Scan for the cell matching the given text and deliver its [x, y] coordinate at center. 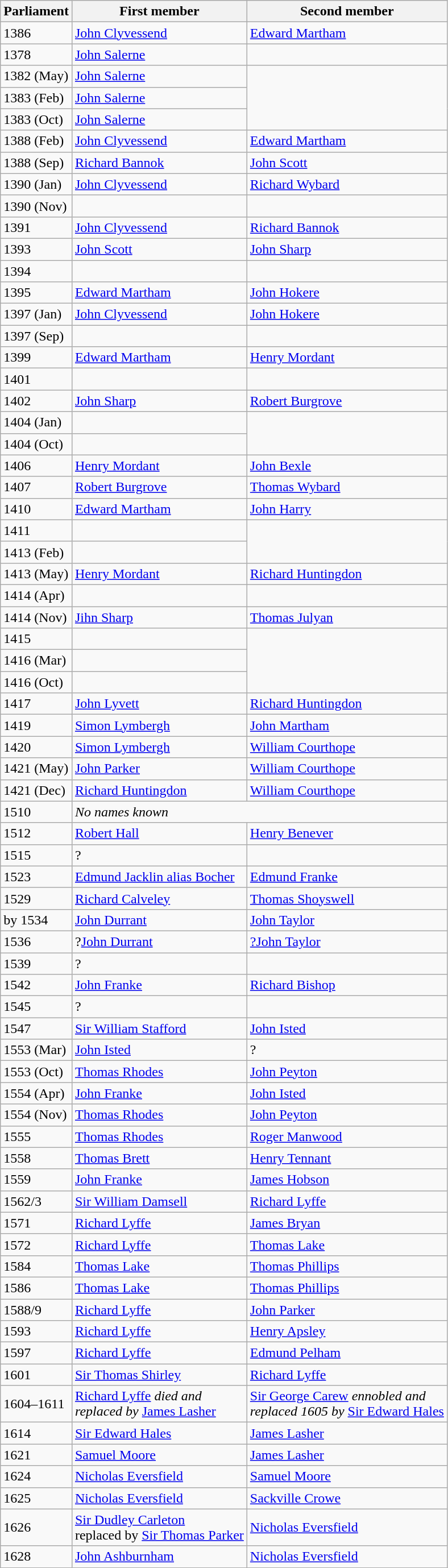
1584 [36, 1266]
1588/9 [36, 1309]
1393 [36, 249]
1414 (Apr) [36, 595]
James Bryan [347, 1223]
John Bexle [347, 466]
1523 [36, 877]
1383 (Oct) [36, 119]
Richard Lyffe died and replaced by James Lasher [159, 1404]
Sir William Damsell [159, 1201]
1553 (Mar) [36, 1050]
1536 [36, 941]
1382 (May) [36, 76]
?John Taylor [347, 941]
1404 (Jan) [36, 422]
Sir Thomas Shirley [159, 1375]
Edmund Jacklin alias Bocher [159, 877]
1416 (Mar) [36, 661]
1515 [36, 855]
1621 [36, 1455]
1555 [36, 1136]
1571 [36, 1223]
Richard Calveley [159, 898]
1601 [36, 1375]
John Martham [347, 725]
1378 [36, 55]
Thomas Shoyswell [347, 898]
Thomas Brett [159, 1158]
Henry Tennant [347, 1158]
1413 (May) [36, 574]
1415 [36, 639]
Henry Apsley [347, 1331]
1593 [36, 1331]
1554 (Nov) [36, 1115]
1411 [36, 530]
Sir Edward Hales [159, 1433]
1386 [36, 33]
1547 [36, 1028]
1395 [36, 293]
Robert Hall [159, 833]
Thomas Julyan [347, 617]
1624 [36, 1476]
1512 [36, 833]
1401 [36, 379]
1542 [36, 985]
1397 (Jan) [36, 314]
1586 [36, 1288]
1394 [36, 271]
1597 [36, 1353]
1604–1611 [36, 1404]
1625 [36, 1498]
1529 [36, 898]
Edmund Pelham [347, 1353]
James Hobson [347, 1180]
1553 (Oct) [36, 1072]
1510 [36, 812]
1414 (Nov) [36, 617]
Roger Manwood [347, 1136]
1410 [36, 509]
1421 (Dec) [36, 790]
1417 [36, 704]
1539 [36, 964]
1388 (Sep) [36, 163]
First member [159, 11]
Sackville Crowe [347, 1498]
1416 (Oct) [36, 682]
1614 [36, 1433]
1399 [36, 358]
Parliament [36, 11]
1628 [36, 1557]
1407 [36, 487]
1388 (Feb) [36, 141]
?John Durrant [159, 941]
1390 (Jan) [36, 184]
John Durrant [159, 920]
1391 [36, 227]
1402 [36, 401]
John Harry [347, 509]
1420 [36, 747]
Sir William Stafford [159, 1028]
by 1534 [36, 920]
1421 (May) [36, 769]
John Lyvett [159, 704]
Henry Benever [347, 833]
Second member [347, 11]
1404 (Oct) [36, 444]
1562/3 [36, 1201]
1397 (Sep) [36, 336]
1545 [36, 1007]
1572 [36, 1245]
John Taylor [347, 920]
John Ashburnham [159, 1557]
1559 [36, 1180]
Sir Dudley Carleton replaced by Sir Thomas Parker [159, 1527]
1383 (Feb) [36, 98]
1390 (Nov) [36, 206]
1554 (Apr) [36, 1093]
Sir George Carew ennobled and replaced 1605 by Sir Edward Hales [347, 1404]
Thomas Wybard [347, 487]
1406 [36, 466]
No names known [259, 812]
1558 [36, 1158]
Richard Bishop [347, 985]
1419 [36, 725]
Richard Wybard [347, 184]
1626 [36, 1527]
1413 (Feb) [36, 552]
Jihn Sharp [159, 617]
Edmund Franke [347, 877]
